Identify which cell holds the provided text, then report its [x, y] central coordinate. 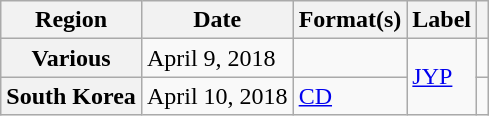
Region [72, 20]
South Korea [72, 96]
Various [72, 58]
Format(s) [350, 20]
April 10, 2018 [217, 96]
CD [350, 96]
Date [217, 20]
JYP [442, 77]
Label [442, 20]
April 9, 2018 [217, 58]
